Identify which cell holds the provided text, then report its [x, y] central coordinate. 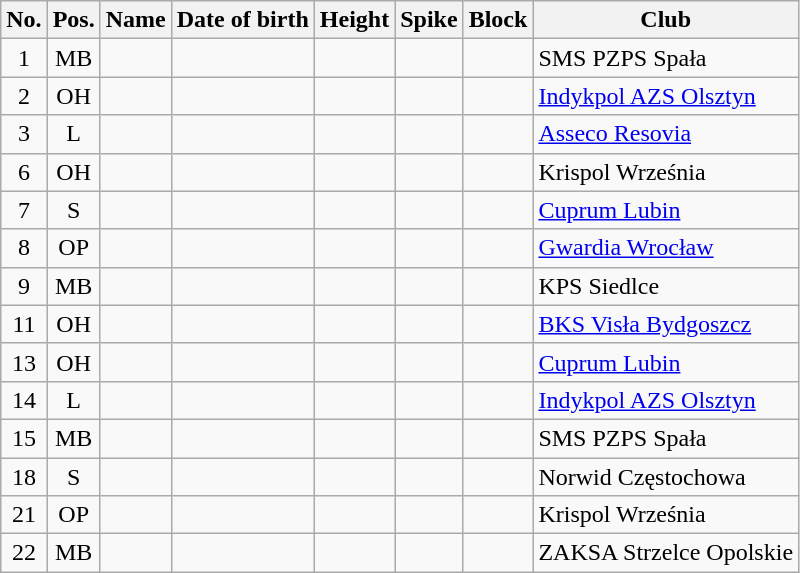
22 [24, 553]
Pos. [74, 20]
3 [24, 134]
Spike [429, 20]
Norwid Częstochowa [666, 477]
ZAKSA Strzelce Opolskie [666, 553]
No. [24, 20]
9 [24, 286]
KPS Siedlce [666, 286]
15 [24, 438]
Block [498, 20]
Club [666, 20]
6 [24, 172]
Name [136, 20]
14 [24, 400]
BKS Visła Bydgoszcz [666, 324]
Height [354, 20]
21 [24, 515]
8 [24, 248]
2 [24, 96]
1 [24, 58]
Gwardia Wrocław [666, 248]
18 [24, 477]
Asseco Resovia [666, 134]
13 [24, 362]
11 [24, 324]
Date of birth [242, 20]
7 [24, 210]
